Output the [X, Y] coordinate of the center of the cell containing the given text.  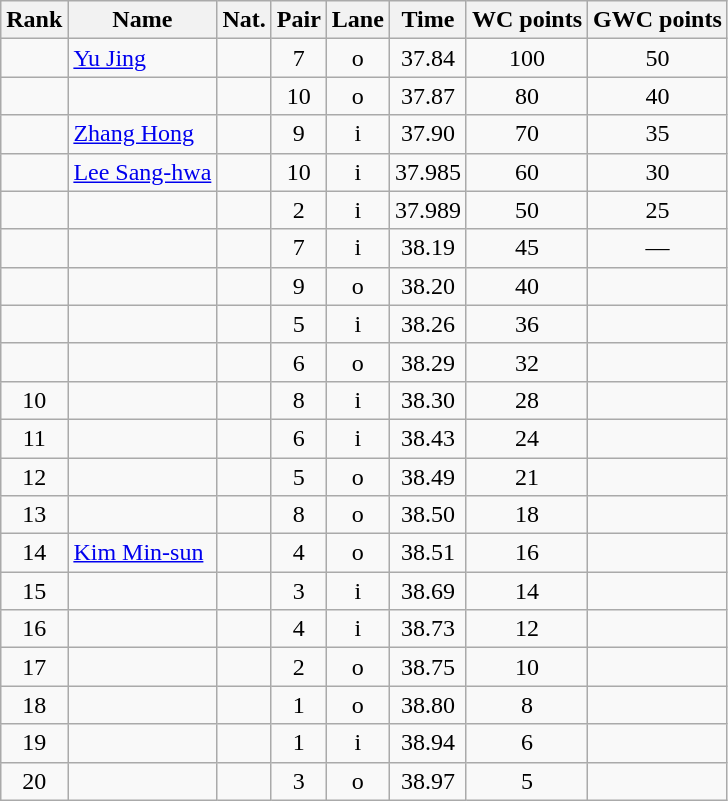
38.19 [428, 248]
38.20 [428, 286]
32 [526, 362]
38.50 [428, 515]
38.94 [428, 743]
Pair [298, 20]
GWC points [658, 20]
38.26 [428, 324]
38.49 [428, 477]
WC points [526, 20]
38.69 [428, 591]
15 [34, 591]
24 [526, 438]
Yu Jing [142, 58]
36 [526, 324]
60 [526, 172]
28 [526, 400]
38.43 [428, 438]
45 [526, 248]
70 [526, 134]
100 [526, 58]
37.90 [428, 134]
11 [34, 438]
Zhang Hong [142, 134]
17 [34, 667]
38.97 [428, 781]
37.84 [428, 58]
Nat. [244, 20]
38.80 [428, 705]
Time [428, 20]
38.29 [428, 362]
Rank [34, 20]
19 [34, 743]
38.75 [428, 667]
— [658, 248]
25 [658, 210]
21 [526, 477]
38.51 [428, 553]
Kim Min-sun [142, 553]
Lee Sang-hwa [142, 172]
80 [526, 96]
37.985 [428, 172]
38.30 [428, 400]
13 [34, 515]
30 [658, 172]
37.87 [428, 96]
20 [34, 781]
Lane [358, 20]
35 [658, 134]
37.989 [428, 210]
38.73 [428, 629]
Name [142, 20]
